Extract the (x, y) coordinate from the center of the cell holding the provided text.  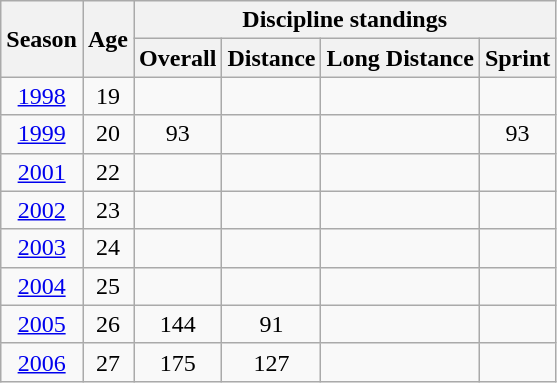
2006 (42, 362)
26 (108, 324)
2004 (42, 286)
19 (108, 96)
175 (178, 362)
Sprint (517, 58)
23 (108, 210)
127 (272, 362)
25 (108, 286)
2003 (42, 248)
91 (272, 324)
Long Distance (400, 58)
1999 (42, 134)
27 (108, 362)
Season (42, 39)
144 (178, 324)
20 (108, 134)
22 (108, 172)
Distance (272, 58)
24 (108, 248)
Overall (178, 58)
Age (108, 39)
1998 (42, 96)
2001 (42, 172)
Discipline standings (345, 20)
2005 (42, 324)
2002 (42, 210)
